For the text-containing cell, return its midpoint in [x, y] coordinate format. 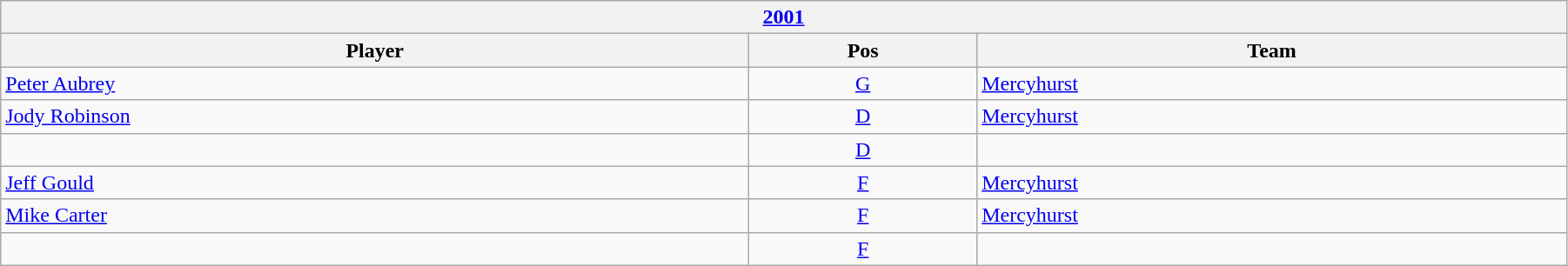
G [863, 83]
Jeff Gould [375, 183]
2001 [784, 17]
Team [1272, 50]
Player [375, 50]
Jody Robinson [375, 116]
Peter Aubrey [375, 83]
Mike Carter [375, 216]
Pos [863, 50]
